Scan for the cell matching the given text and deliver its (x, y) coordinate at center. 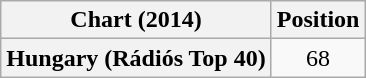
Hungary (Rádiós Top 40) (136, 58)
68 (318, 58)
Position (318, 20)
Chart (2014) (136, 20)
